Scan for the cell matching the given text and deliver its [x, y] coordinate at center. 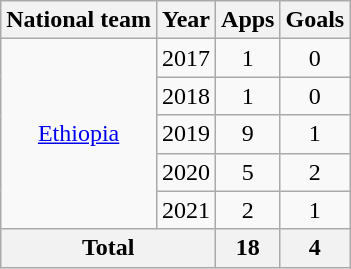
Goals [315, 20]
Ethiopia [79, 134]
18 [248, 248]
5 [248, 172]
National team [79, 20]
Total [108, 248]
2020 [186, 172]
2018 [186, 96]
2021 [186, 210]
Year [186, 20]
9 [248, 134]
Apps [248, 20]
2017 [186, 58]
4 [315, 248]
2019 [186, 134]
